Find where the given text appears and provide that cell's center as (X, Y) coordinate. 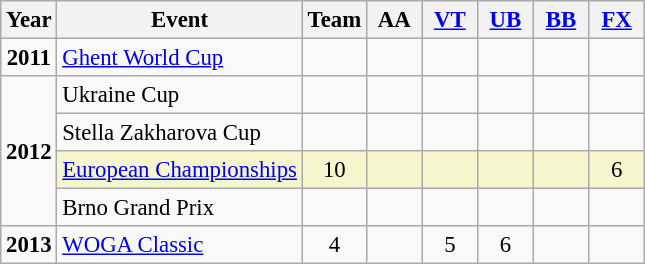
Ukraine Cup (180, 95)
BB (561, 20)
WOGA Classic (180, 245)
2011 (29, 58)
4 (334, 245)
Event (180, 20)
European Championships (180, 170)
FX (617, 20)
10 (334, 170)
UB (506, 20)
2013 (29, 245)
Ghent World Cup (180, 58)
Brno Grand Prix (180, 208)
Year (29, 20)
2012 (29, 151)
VT (450, 20)
Stella Zakharova Cup (180, 133)
AA (394, 20)
5 (450, 245)
Team (334, 20)
